Scan for the cell matching the given text and deliver its [x, y] coordinate at center. 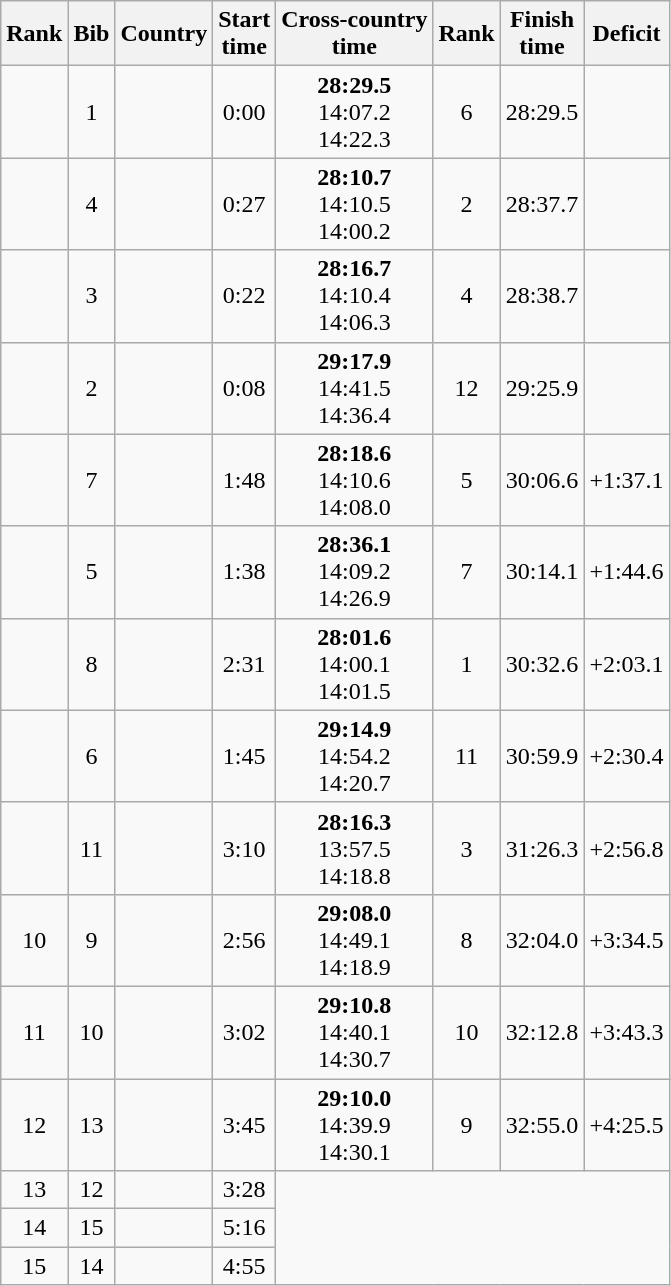
1:45 [244, 756]
29:10.814:40.114:30.7 [354, 1032]
+3:43.3 [626, 1032]
3:02 [244, 1032]
1:38 [244, 572]
Deficit [626, 34]
0:08 [244, 388]
2:56 [244, 940]
28:16.714:10.414:06.3 [354, 296]
+3:34.5 [626, 940]
+2:03.1 [626, 664]
32:55.0 [542, 1124]
28:10.714:10.514:00.2 [354, 204]
Starttime [244, 34]
1:48 [244, 480]
0:27 [244, 204]
Finishtime [542, 34]
29:14.914:54.214:20.7 [354, 756]
29:08.014:49.114:18.9 [354, 940]
3:45 [244, 1124]
28:01.614:00.114:01.5 [354, 664]
Bib [92, 34]
28:37.7 [542, 204]
28:38.7 [542, 296]
5:16 [244, 1228]
30:32.6 [542, 664]
3:10 [244, 848]
28:36.114:09.214:26.9 [354, 572]
29:17.914:41.514:36.4 [354, 388]
+1:44.6 [626, 572]
28:16.313:57.514:18.8 [354, 848]
+2:30.4 [626, 756]
28:29.514:07.214:22.3 [354, 112]
30:06.6 [542, 480]
32:04.0 [542, 940]
31:26.3 [542, 848]
29:25.9 [542, 388]
+2:56.8 [626, 848]
+4:25.5 [626, 1124]
+1:37.1 [626, 480]
3:28 [244, 1190]
28:18.614:10.614:08.0 [354, 480]
4:55 [244, 1266]
2:31 [244, 664]
30:14.1 [542, 572]
0:00 [244, 112]
28:29.5 [542, 112]
Cross-countrytime [354, 34]
29:10.014:39.914:30.1 [354, 1124]
30:59.9 [542, 756]
Country [164, 34]
32:12.8 [542, 1032]
0:22 [244, 296]
